Determine the (x, y) coordinate at the center of the cell enclosing the given text.  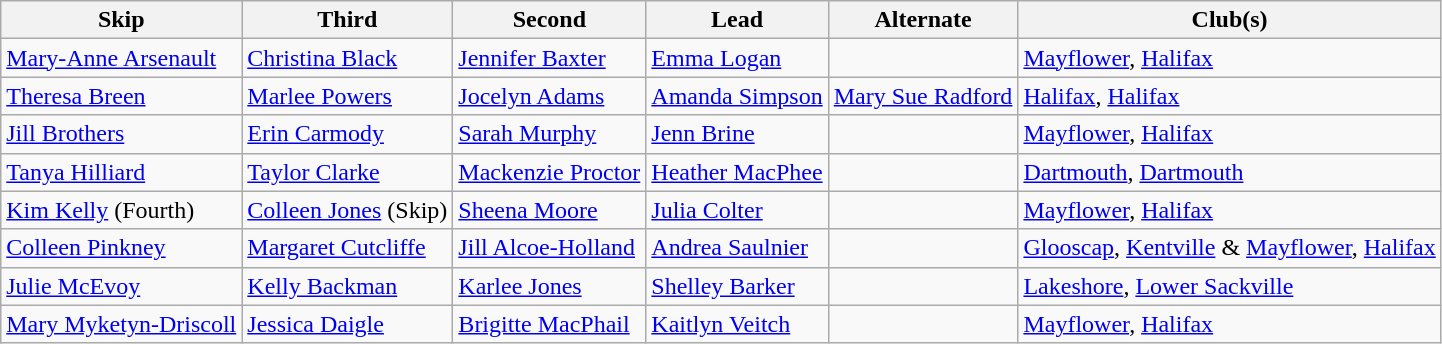
Brigitte MacPhail (550, 324)
Karlee Jones (550, 286)
Christina Black (348, 58)
Sarah Murphy (550, 134)
Second (550, 20)
Taylor Clarke (348, 172)
Colleen Pinkney (122, 248)
Alternate (923, 20)
Sheena Moore (550, 210)
Shelley Barker (737, 286)
Third (348, 20)
Julie McEvoy (122, 286)
Lakeshore, Lower Sackville (1230, 286)
Club(s) (1230, 20)
Margaret Cutcliffe (348, 248)
Marlee Powers (348, 96)
Mackenzie Proctor (550, 172)
Halifax, Halifax (1230, 96)
Jessica Daigle (348, 324)
Jill Brothers (122, 134)
Heather MacPhee (737, 172)
Mary-Anne Arsenault (122, 58)
Mary Sue Radford (923, 96)
Dartmouth, Dartmouth (1230, 172)
Skip (122, 20)
Amanda Simpson (737, 96)
Kim Kelly (Fourth) (122, 210)
Kaitlyn Veitch (737, 324)
Mary Myketyn-Driscoll (122, 324)
Andrea Saulnier (737, 248)
Jenn Brine (737, 134)
Julia Colter (737, 210)
Emma Logan (737, 58)
Jill Alcoe-Holland (550, 248)
Kelly Backman (348, 286)
Tanya Hilliard (122, 172)
Colleen Jones (Skip) (348, 210)
Erin Carmody (348, 134)
Lead (737, 20)
Theresa Breen (122, 96)
Jennifer Baxter (550, 58)
Glooscap, Kentville & Mayflower, Halifax (1230, 248)
Jocelyn Adams (550, 96)
